Locate the cell with the specified text and output its (X, Y) center coordinate. 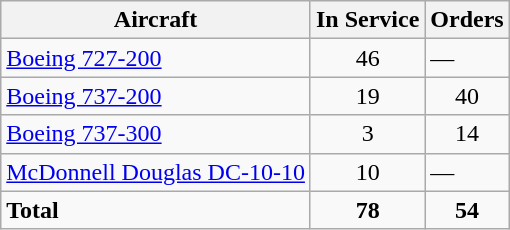
Boeing 737-300 (156, 134)
McDonnell Douglas DC-10-10 (156, 172)
19 (367, 96)
78 (367, 210)
46 (367, 58)
40 (467, 96)
Aircraft (156, 20)
10 (367, 172)
54 (467, 210)
In Service (367, 20)
14 (467, 134)
Total (156, 210)
Boeing 737-200 (156, 96)
Orders (467, 20)
3 (367, 134)
Boeing 727-200 (156, 58)
